Return the (x, y) coordinate for the center point of the cell that contains the specified text.  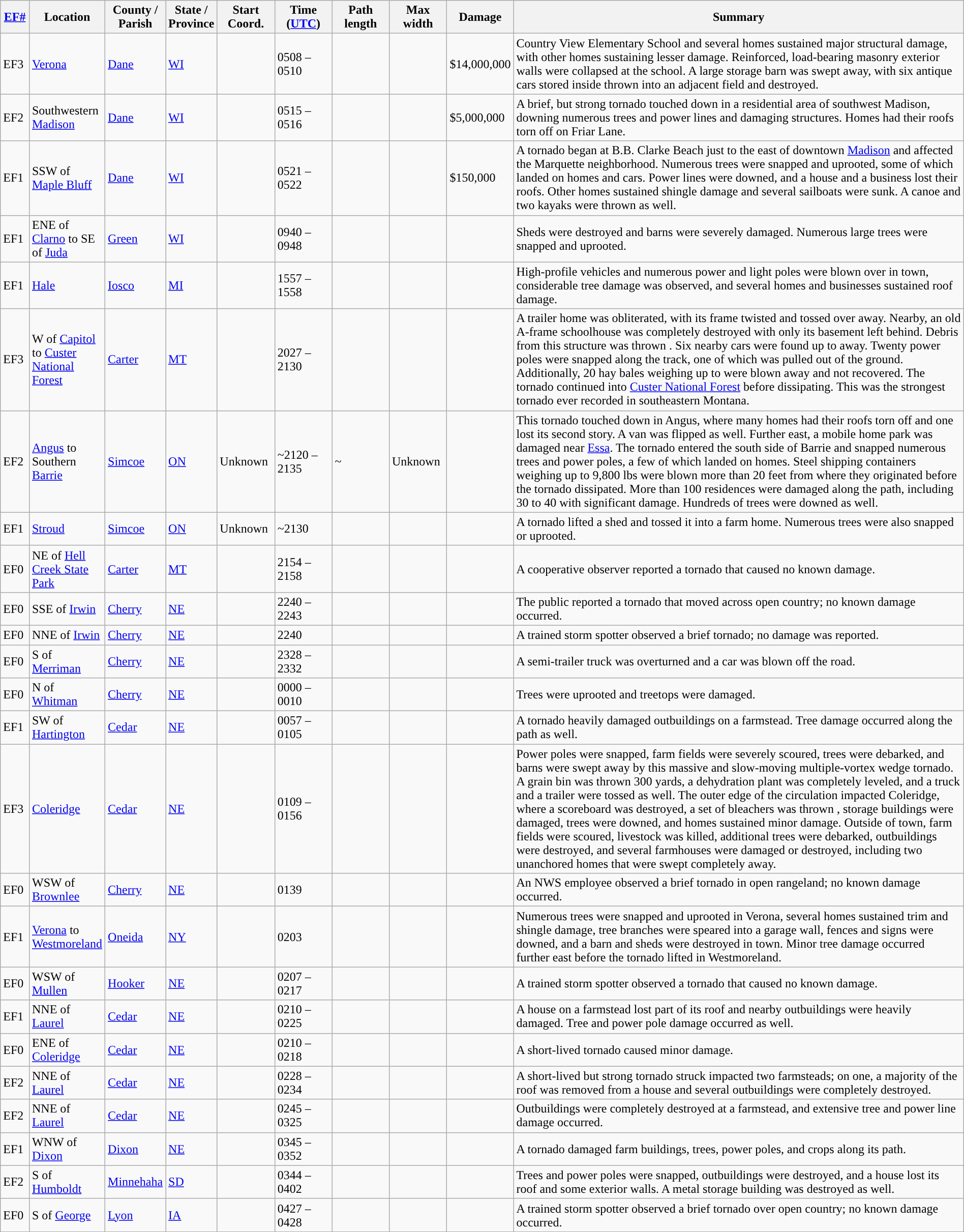
0109 – 0156 (303, 809)
W of Capitol to Custer National Forest (67, 360)
ENE of Coleridge (67, 1050)
Outbuildings were completely destroyed at a farmstead, and extensive tree and power line damage occurred. (738, 1116)
~2120 – 2135 (303, 461)
Sheds were destroyed and barns were severely damaged. Numerous large trees were snapped and uprooted. (738, 239)
An NWS employee observed a brief tornado in open rangeland; no known damage occurred. (738, 890)
A tornado lifted a shed and tossed it into a farm home. Numerous trees were also snapped or uprooted. (738, 529)
A trained storm spotter observed a brief tornado; no damage was reported. (738, 635)
Verona to Westmoreland (67, 937)
0508 – 0510 (303, 64)
SSE of Irwin (67, 608)
SW of Hartington (67, 727)
0000 – 0010 (303, 695)
Angus to Southern Barrie (67, 461)
The public reported a tornado that moved across open country; no known damage occurred. (738, 608)
$150,000 (480, 178)
0203 (303, 937)
0210 – 0225 (303, 1016)
S of George (67, 1215)
IA (191, 1215)
A trained storm spotter observed a tornado that caused no known damage. (738, 984)
0427 – 0428 (303, 1215)
Max width (418, 17)
0057 – 0105 (303, 727)
A tornado damaged farm buildings, trees, power poles, and crops along its path. (738, 1149)
~2130 (303, 529)
A house on a farmstead lost part of its roof and nearby outbuildings were heavily damaged. Tree and power pole damage occurred as well. (738, 1016)
2154 – 2158 (303, 569)
Coleridge (67, 809)
Location (67, 17)
County / Parish (135, 17)
NNE of Irwin (67, 635)
A cooperative observer reported a tornado that caused no known damage. (738, 569)
0940 – 0948 (303, 239)
0515 – 0516 (303, 118)
Hooker (135, 984)
0228 – 0234 (303, 1082)
2240 – 2243 (303, 608)
ENE of Clarno to SE of Juda (67, 239)
2027 – 2130 (303, 360)
Hale (67, 285)
WSW of Mullen (67, 984)
Lyon (135, 1215)
A semi-trailer truck was overturned and a car was blown off the road. (738, 661)
Stroud (67, 529)
Summary (738, 17)
Iosco (135, 285)
A trained storm spotter observed a brief tornado over open country; no known damage occurred. (738, 1215)
MI (191, 285)
SSW of Maple Bluff (67, 178)
A short-lived tornado caused minor damage. (738, 1050)
WNW of Dixon (67, 1149)
S of Merriman (67, 661)
Green (135, 239)
Damage (480, 17)
0210 – 0218 (303, 1050)
$14,000,000 (480, 64)
Path length (360, 17)
S of Humboldt (67, 1182)
Start Coord. (246, 17)
0245 – 0325 (303, 1116)
0521 – 0522 (303, 178)
N of Whitman (67, 695)
0344 – 0402 (303, 1182)
0207 – 0217 (303, 984)
NE of Hell Creek State Park (67, 569)
2328 – 2332 (303, 661)
2240 (303, 635)
0139 (303, 890)
0345 – 0352 (303, 1149)
Oneida (135, 937)
Verona (67, 64)
$5,000,000 (480, 118)
Time (UTC) (303, 17)
~ (360, 461)
State / Province (191, 17)
WSW of Brownlee (67, 890)
Dixon (135, 1149)
Minnehaha (135, 1182)
Southwestern Madison (67, 118)
1557 – 1558 (303, 285)
NY (191, 937)
SD (191, 1182)
Trees were uprooted and treetops were damaged. (738, 695)
EF# (15, 17)
A tornado heavily damaged outbuildings on a farmstead. Tree damage occurred along the path as well. (738, 727)
